Determine the (X, Y) coordinate at the center of the cell enclosing the given text.  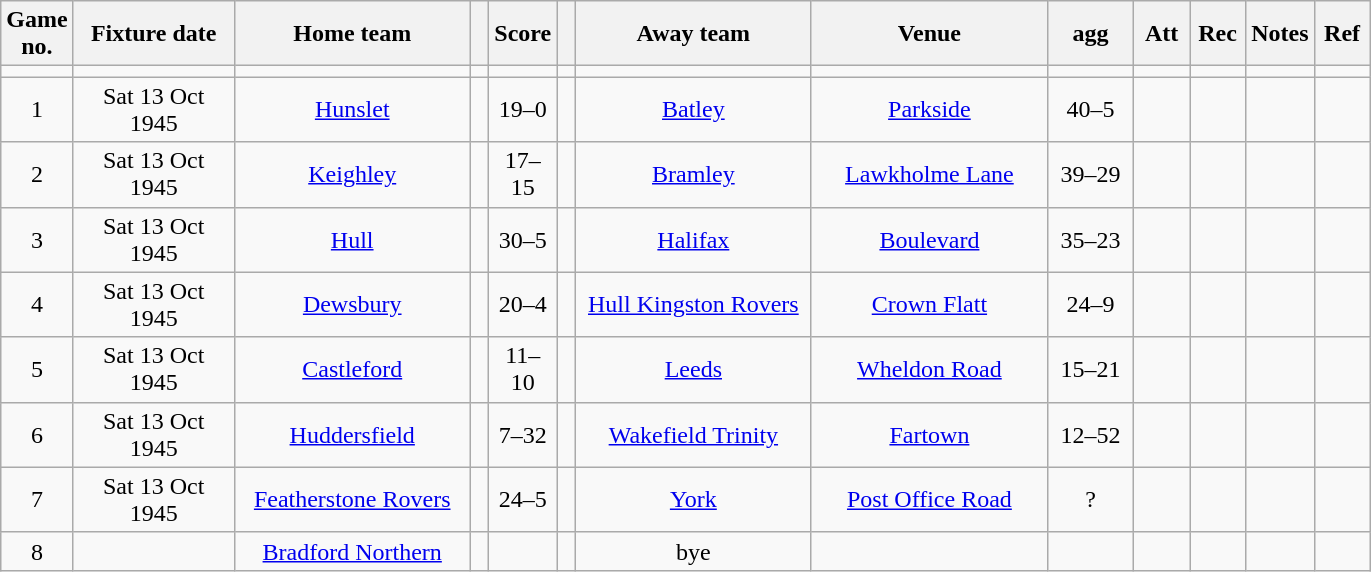
Batley (693, 110)
24–5 (523, 500)
Game no. (37, 34)
11–10 (523, 370)
Keighley (352, 174)
7 (37, 500)
Bradford Northern (352, 551)
York (693, 500)
Rec (1218, 34)
Hull Kingston Rovers (693, 304)
Att (1162, 34)
19–0 (523, 110)
2 (37, 174)
20–4 (523, 304)
Fartown (929, 434)
Bramley (693, 174)
15–21 (1090, 370)
17–15 (523, 174)
Notes (1280, 34)
1 (37, 110)
39–29 (1090, 174)
Venue (929, 34)
Away team (693, 34)
Dewsbury (352, 304)
8 (37, 551)
Crown Flatt (929, 304)
35–23 (1090, 240)
Wakefield Trinity (693, 434)
agg (1090, 34)
Wheldon Road (929, 370)
Huddersfield (352, 434)
Halifax (693, 240)
Home team (352, 34)
? (1090, 500)
Fixture date (154, 34)
3 (37, 240)
12–52 (1090, 434)
Post Office Road (929, 500)
Lawkholme Lane (929, 174)
30–5 (523, 240)
4 (37, 304)
Hull (352, 240)
Featherstone Rovers (352, 500)
6 (37, 434)
Castleford (352, 370)
7–32 (523, 434)
Ref (1342, 34)
bye (693, 551)
Score (523, 34)
Leeds (693, 370)
24–9 (1090, 304)
Parkside (929, 110)
5 (37, 370)
40–5 (1090, 110)
Hunslet (352, 110)
Boulevard (929, 240)
